Return the [x, y] coordinate for the center point of the cell that contains the specified text.  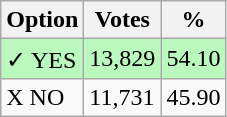
Option [42, 20]
13,829 [122, 59]
✓ YES [42, 59]
45.90 [194, 97]
% [194, 20]
Votes [122, 20]
54.10 [194, 59]
X NO [42, 97]
11,731 [122, 97]
